Detect which cell encompasses the target text, then output its (x, y) center coordinate. 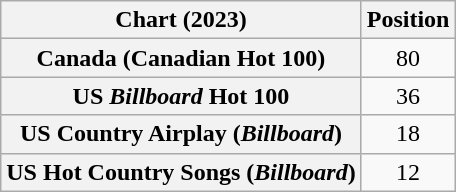
Chart (2023) (181, 20)
US Hot Country Songs (Billboard) (181, 172)
80 (408, 58)
Canada (Canadian Hot 100) (181, 58)
US Country Airplay (Billboard) (181, 134)
36 (408, 96)
US Billboard Hot 100 (181, 96)
Position (408, 20)
18 (408, 134)
12 (408, 172)
